Capture the cell that displays the provided text and extract its [x, y] central coordinate. 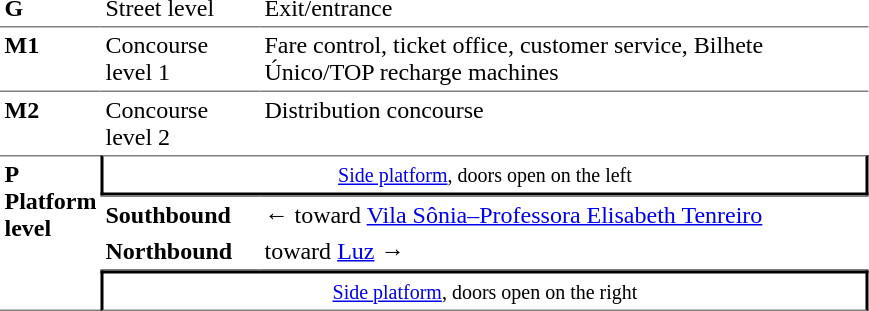
M1 [50, 58]
Distribution concourse [564, 122]
Southbound [180, 215]
Side platform, doors open on the right [485, 290]
Northbound [180, 252]
PPlatform level [50, 233]
Concourse level 1 [180, 58]
Fare control, ticket office, customer service, Bilhete Único/TOP recharge machines [564, 58]
toward Luz → [564, 252]
Side platform, doors open on the left [485, 175]
Concourse level 2 [180, 122]
M2 [50, 122]
← toward Vila Sônia–Professora Elisabeth Tenreiro [564, 215]
